Detect which cell encompasses the target text, then output its [X, Y] center coordinate. 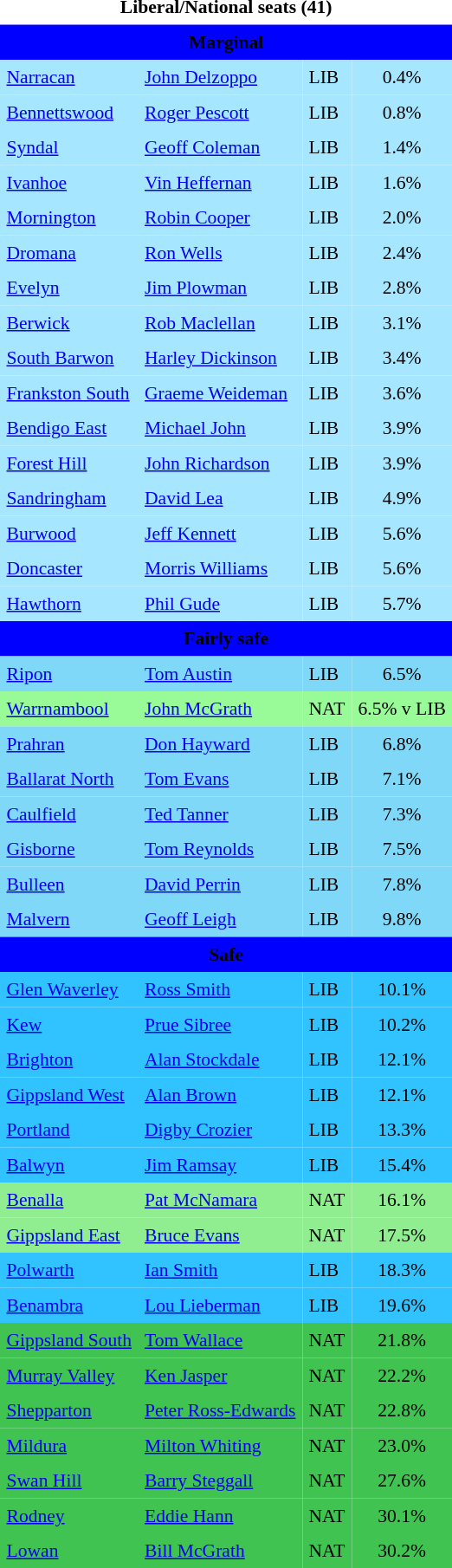
Alan Stockdale [220, 1059]
John Delzoppo [220, 77]
Murray Valley [69, 1375]
Ross Smith [220, 989]
Forest Hill [69, 463]
Graeme Weideman [220, 392]
Don Hayward [220, 743]
Ron Wells [220, 252]
Ian Smith [220, 1270]
Rodney [69, 1515]
7.8% [402, 884]
23.0% [402, 1445]
Safe [226, 954]
Shepparton [69, 1410]
Barry Steggall [220, 1481]
Kew [69, 1024]
South Barwon [69, 358]
Vin Heffernan [220, 182]
0.8% [402, 112]
Tom Reynolds [220, 849]
7.3% [402, 813]
Ken Jasper [220, 1375]
27.6% [402, 1481]
Doncaster [69, 568]
Bill McGrath [220, 1551]
18.3% [402, 1270]
Ivanhoe [69, 182]
Benalla [69, 1200]
10.1% [402, 989]
Dromana [69, 252]
6.8% [402, 743]
5.7% [402, 603]
Syndal [69, 147]
0.4% [402, 77]
Gippsland East [69, 1234]
Geoff Coleman [220, 147]
Swan Hill [69, 1481]
David Lea [220, 498]
15.4% [402, 1164]
Alan Brown [220, 1094]
Tom Austin [220, 673]
Berwick [69, 322]
2.0% [402, 217]
Robin Cooper [220, 217]
Tom Wallace [220, 1340]
Bendigo East [69, 428]
Ballarat North [69, 779]
Eddie Hann [220, 1515]
3.6% [402, 392]
Roger Pescott [220, 112]
Glen Waverley [69, 989]
6.5% [402, 673]
16.1% [402, 1200]
Narracan [69, 77]
Ted Tanner [220, 813]
Sandringham [69, 498]
Phil Gude [220, 603]
6.5% v LIB [402, 709]
Rob Maclellan [220, 322]
Warrnambool [69, 709]
Marginal [226, 42]
John McGrath [220, 709]
Gippsland West [69, 1094]
Balwyn [69, 1164]
Michael John [220, 428]
1.4% [402, 147]
Evelyn [69, 288]
Jim Ramsay [220, 1164]
Frankston South [69, 392]
30.1% [402, 1515]
22.2% [402, 1375]
2.4% [402, 252]
Prahran [69, 743]
Mornington [69, 217]
Benambra [69, 1305]
Geoff Leigh [220, 919]
John Richardson [220, 463]
Morris Williams [220, 568]
21.8% [402, 1340]
Gisborne [69, 849]
Bulleen [69, 884]
3.1% [402, 322]
Brighton [69, 1059]
David Perrin [220, 884]
10.2% [402, 1024]
Pat McNamara [220, 1200]
9.8% [402, 919]
13.3% [402, 1130]
Portland [69, 1130]
22.8% [402, 1410]
Jeff Kennett [220, 533]
Hawthorn [69, 603]
Lowan [69, 1551]
7.5% [402, 849]
Polwarth [69, 1270]
Harley Dickinson [220, 358]
Digby Crozier [220, 1130]
Prue Sibree [220, 1024]
Mildura [69, 1445]
Bruce Evans [220, 1234]
Malvern [69, 919]
Burwood [69, 533]
Tom Evans [220, 779]
Caulfield [69, 813]
Peter Ross-Edwards [220, 1410]
Gippsland South [69, 1340]
Bennettswood [69, 112]
30.2% [402, 1551]
Ripon [69, 673]
Milton Whiting [220, 1445]
7.1% [402, 779]
3.4% [402, 358]
Jim Plowman [220, 288]
17.5% [402, 1234]
2.8% [402, 288]
19.6% [402, 1305]
4.9% [402, 498]
Lou Lieberman [220, 1305]
Fairly safe [226, 638]
1.6% [402, 182]
